For the text-containing cell, return its midpoint in [x, y] coordinate format. 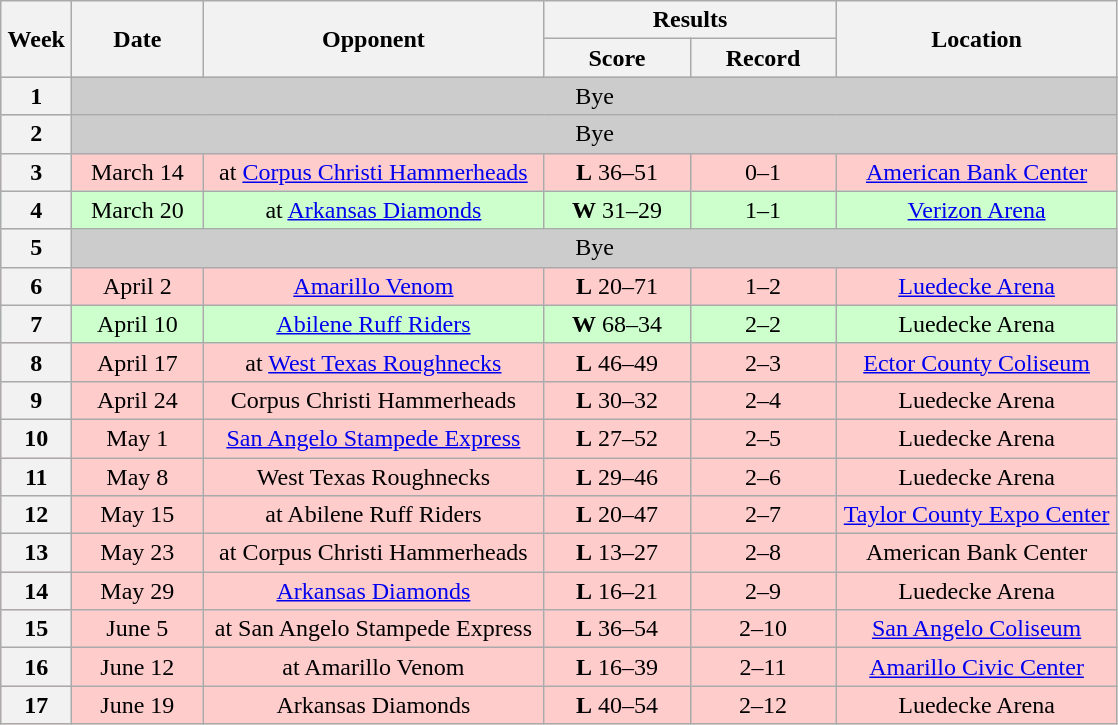
13 [36, 553]
Week [36, 39]
April 10 [138, 324]
Amarillo Venom [374, 286]
L 20–71 [617, 286]
March 20 [138, 210]
2–7 [763, 515]
17 [36, 705]
1–2 [763, 286]
L 46–49 [617, 362]
L 40–54 [617, 705]
Corpus Christi Hammerheads [374, 400]
April 2 [138, 286]
L 20–47 [617, 515]
Date [138, 39]
San Angelo Stampede Express [374, 438]
May 8 [138, 477]
11 [36, 477]
at Arkansas Diamonds [374, 210]
L 16–21 [617, 591]
9 [36, 400]
7 [36, 324]
Opponent [374, 39]
L 29–46 [617, 477]
8 [36, 362]
1 [36, 96]
2–3 [763, 362]
Location [976, 39]
5 [36, 248]
2 [36, 134]
12 [36, 515]
at West Texas Roughnecks [374, 362]
Verizon Arena [976, 210]
at Abilene Ruff Riders [374, 515]
2–11 [763, 667]
Ector County Coliseum [976, 362]
L 13–27 [617, 553]
2–10 [763, 629]
2–9 [763, 591]
April 17 [138, 362]
16 [36, 667]
Results [690, 20]
May 1 [138, 438]
June 12 [138, 667]
at San Angelo Stampede Express [374, 629]
San Angelo Coliseum [976, 629]
L 30–32 [617, 400]
Taylor County Expo Center [976, 515]
2–2 [763, 324]
May 29 [138, 591]
W 31–29 [617, 210]
2–4 [763, 400]
L 36–51 [617, 172]
L 16–39 [617, 667]
2–12 [763, 705]
May 15 [138, 515]
1–1 [763, 210]
2–5 [763, 438]
W 68–34 [617, 324]
L 36–54 [617, 629]
2–8 [763, 553]
Amarillo Civic Center [976, 667]
L 27–52 [617, 438]
West Texas Roughnecks [374, 477]
2–6 [763, 477]
4 [36, 210]
Score [617, 58]
15 [36, 629]
April 24 [138, 400]
Abilene Ruff Riders [374, 324]
14 [36, 591]
Record [763, 58]
6 [36, 286]
3 [36, 172]
June 5 [138, 629]
10 [36, 438]
at Amarillo Venom [374, 667]
May 23 [138, 553]
March 14 [138, 172]
0–1 [763, 172]
June 19 [138, 705]
